Detect which cell encompasses the target text, then output its [x, y] center coordinate. 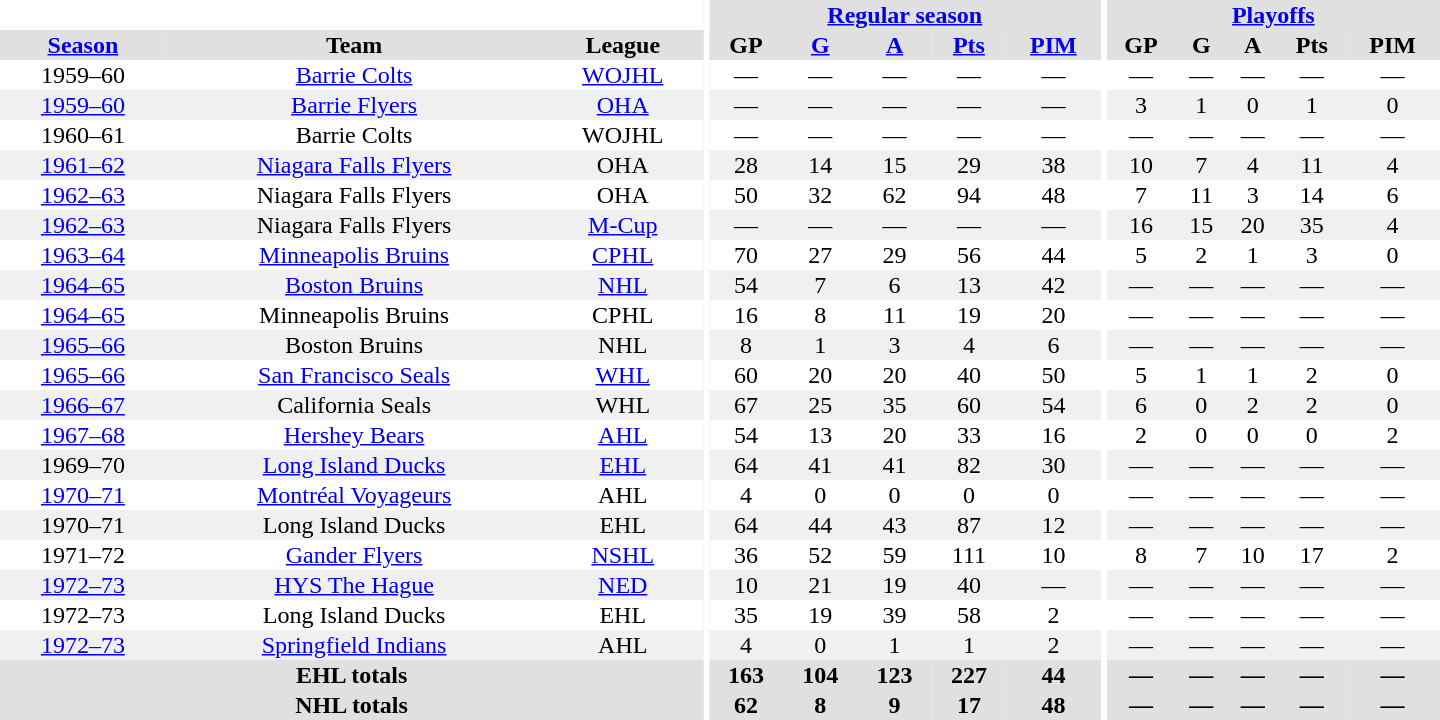
70 [746, 255]
32 [820, 195]
111 [969, 555]
HYS The Hague [354, 585]
EHL totals [352, 675]
NHL totals [352, 705]
36 [746, 555]
43 [894, 525]
56 [969, 255]
NSHL [622, 555]
1966–67 [83, 405]
25 [820, 405]
Gander Flyers [354, 555]
9 [894, 705]
58 [969, 615]
12 [1054, 525]
227 [969, 675]
163 [746, 675]
NED [622, 585]
San Francisco Seals [354, 375]
1971–72 [83, 555]
30 [1054, 465]
1969–70 [83, 465]
1960–61 [83, 135]
Regular season [905, 15]
Barrie Flyers [354, 105]
38 [1054, 165]
123 [894, 675]
104 [820, 675]
1961–62 [83, 165]
1963–64 [83, 255]
Playoffs [1273, 15]
52 [820, 555]
67 [746, 405]
27 [820, 255]
59 [894, 555]
Season [83, 45]
28 [746, 165]
California Seals [354, 405]
Montréal Voyageurs [354, 495]
21 [820, 585]
87 [969, 525]
Hershey Bears [354, 435]
Team [354, 45]
1967–68 [83, 435]
42 [1054, 285]
94 [969, 195]
82 [969, 465]
39 [894, 615]
League [622, 45]
Springfield Indians [354, 645]
33 [969, 435]
M-Cup [622, 225]
